Provide the (x, y) coordinate of the cell's center where the given text is located.  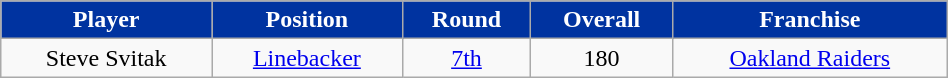
Round (466, 20)
Steve Svitak (106, 58)
Overall (602, 20)
Oakland Raiders (810, 58)
180 (602, 58)
Linebacker (307, 58)
Franchise (810, 20)
7th (466, 58)
Position (307, 20)
Player (106, 20)
